Pinpoint the cell where the given text exists, returning its (X, Y) midpoint coordinate. 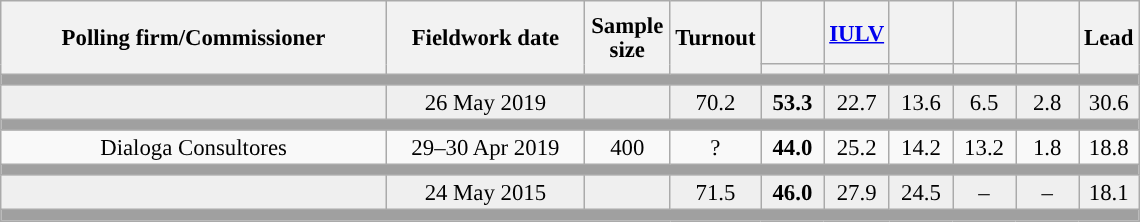
13.2 (984, 148)
13.6 (920, 102)
24 May 2015 (485, 194)
Fieldwork date (485, 38)
24.5 (920, 194)
29–30 Apr 2019 (485, 148)
26 May 2019 (485, 102)
Dialoga Consultores (194, 148)
18.1 (1109, 194)
70.2 (716, 102)
30.6 (1109, 102)
6.5 (984, 102)
46.0 (792, 194)
? (716, 148)
Turnout (716, 38)
53.3 (792, 102)
IULV (856, 32)
22.7 (856, 102)
Polling firm/Commissioner (194, 38)
2.8 (1048, 102)
400 (627, 148)
1.8 (1048, 148)
Lead (1109, 38)
18.8 (1109, 148)
71.5 (716, 194)
Sample size (627, 38)
25.2 (856, 148)
44.0 (792, 148)
14.2 (920, 148)
27.9 (856, 194)
